From the cell containing the given text, extract its center point as [x, y] coordinate. 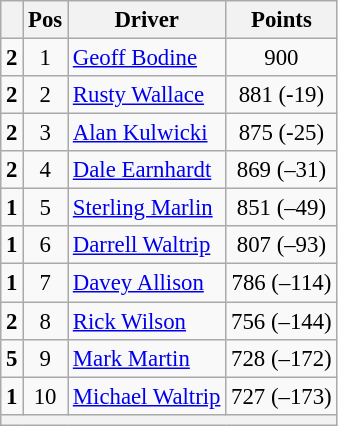
728 (–172) [282, 358]
8 [46, 321]
786 (–114) [282, 283]
Dale Earnhardt [147, 170]
7 [46, 283]
10 [46, 396]
869 (–31) [282, 170]
Sterling Marlin [147, 208]
875 (-25) [282, 133]
Geoff Bodine [147, 58]
3 [46, 133]
4 [46, 170]
9 [46, 358]
851 (–49) [282, 208]
881 (-19) [282, 95]
Mark Martin [147, 358]
756 (–144) [282, 321]
Michael Waltrip [147, 396]
727 (–173) [282, 396]
Rusty Wallace [147, 95]
Driver [147, 20]
Pos [46, 20]
6 [46, 245]
Points [282, 20]
Davey Allison [147, 283]
900 [282, 58]
Alan Kulwicki [147, 133]
Rick Wilson [147, 321]
807 (–93) [282, 245]
Darrell Waltrip [147, 245]
